Find where the given text appears and provide that cell's center as [x, y] coordinate. 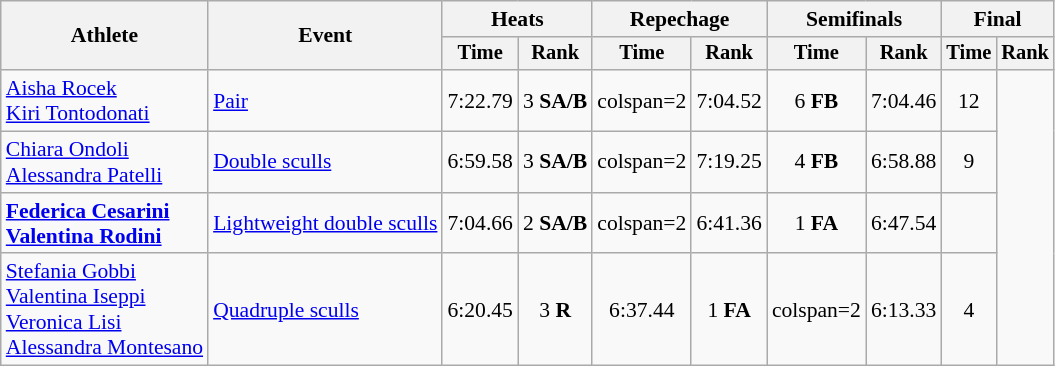
Final [997, 19]
Lightweight double sculls [325, 224]
Federica CesariniValentina Rodini [104, 224]
Semifinals [854, 19]
Aisha RocekKiri Tontodonati [104, 100]
7:04.52 [728, 100]
7:04.46 [904, 100]
Stefania GobbiValentina IseppiVeronica LisiAlessandra Montesano [104, 310]
6:59.58 [480, 162]
6:20.45 [480, 310]
6:41.36 [728, 224]
12 [968, 100]
6 FB [816, 100]
6:13.33 [904, 310]
4 FB [816, 162]
7:19.25 [728, 162]
2 SA/B [555, 224]
9 [968, 162]
6:58.88 [904, 162]
6:37.44 [642, 310]
Pair [325, 100]
Event [325, 36]
Chiara OndoliAlessandra Patelli [104, 162]
Heats [517, 19]
7:22.79 [480, 100]
Double sculls [325, 162]
Athlete [104, 36]
3 R [555, 310]
Repechage [680, 19]
7:04.66 [480, 224]
4 [968, 310]
Quadruple sculls [325, 310]
6:47.54 [904, 224]
